Locate the cell with the specified text and output its (X, Y) center coordinate. 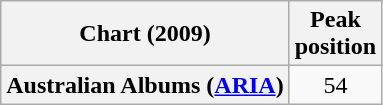
Australian Albums (ARIA) (145, 85)
Chart (2009) (145, 34)
54 (335, 85)
Peakposition (335, 34)
